Determine the [X, Y] coordinate at the center of the cell enclosing the given text.  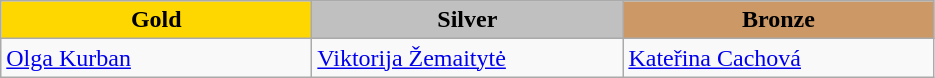
Silver [468, 20]
Bronze [778, 20]
Gold [156, 20]
Kateřina Cachová [778, 58]
Olga Kurban [156, 58]
Viktorija Žemaitytė [468, 58]
